Search for the cell housing the specified text and yield its [X, Y] center coordinate. 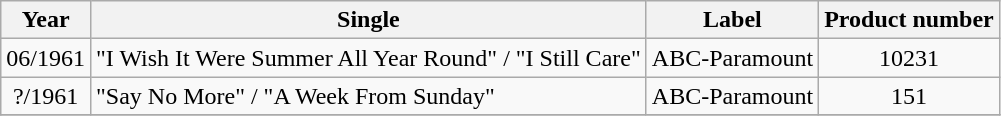
Product number [910, 20]
Year [46, 20]
06/1961 [46, 58]
151 [910, 96]
"Say No More" / "A Week From Sunday" [368, 96]
Single [368, 20]
?/1961 [46, 96]
"I Wish It Were Summer All Year Round" / "I Still Care" [368, 58]
10231 [910, 58]
Label [732, 20]
